For the text-containing cell, return its midpoint in [x, y] coordinate format. 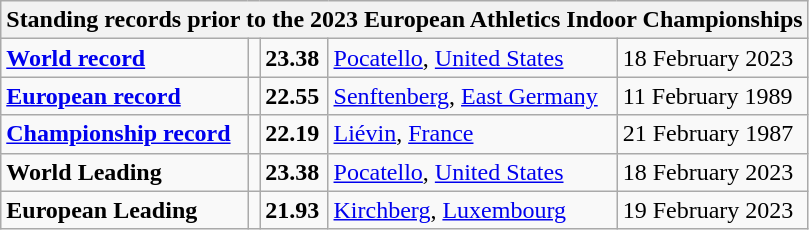
World Leading [124, 172]
21 February 1987 [712, 134]
European record [124, 96]
22.55 [294, 96]
21.93 [294, 210]
19 February 2023 [712, 210]
Liévin, France [472, 134]
11 February 1989 [712, 96]
Senftenberg, East Germany [472, 96]
22.19 [294, 134]
Standing records prior to the 2023 European Athletics Indoor Championships [404, 20]
Championship record [124, 134]
Kirchberg, Luxembourg [472, 210]
European Leading [124, 210]
World record [124, 58]
